Return the [x, y] coordinate for the center point of the cell that contains the specified text.  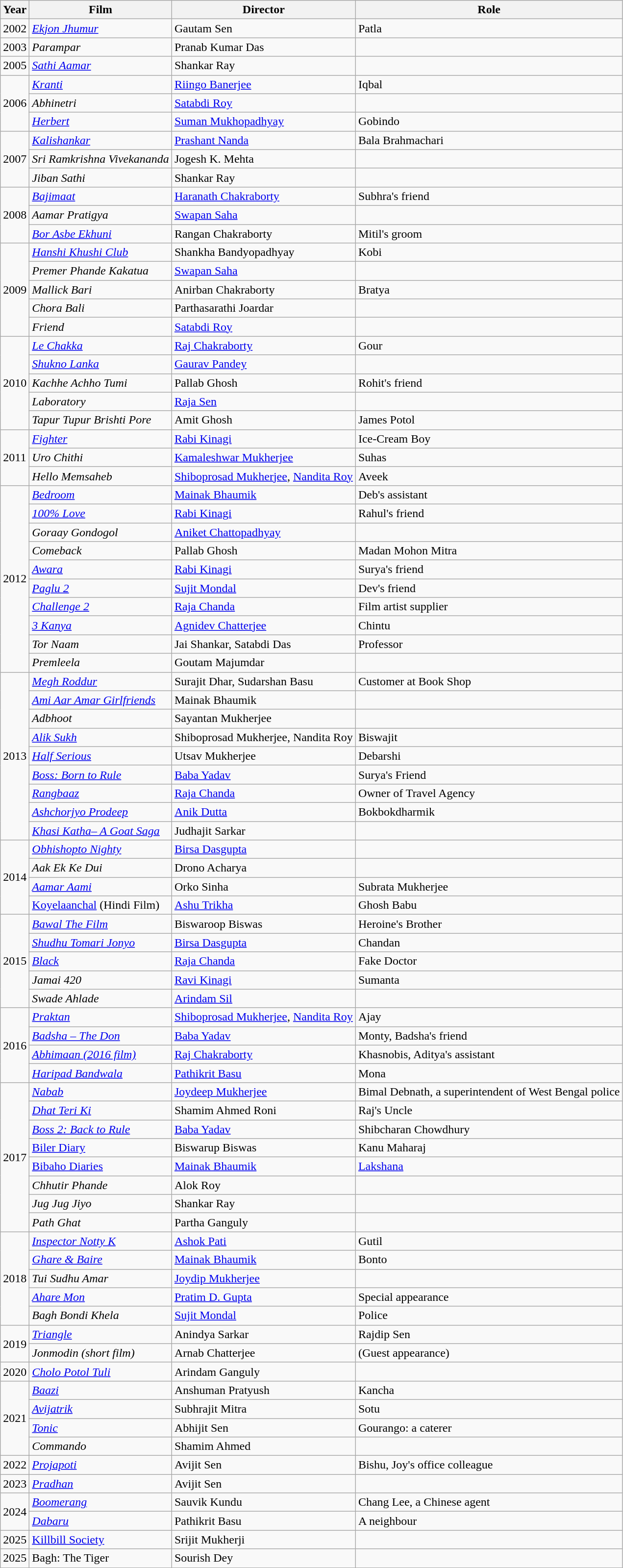
Parthasarathi Joardar [264, 308]
2012 [15, 578]
Path Ghat [101, 1222]
100% Love [101, 513]
Arindam Ganguly [264, 1371]
Boss 2: Back to Rule [101, 1129]
Bor Asbe Ekhuni [101, 234]
Bagh Bondi Khela [101, 1316]
Partha Ganguly [264, 1222]
Dhat Teri Ki [101, 1110]
Laboratory [101, 401]
2011 [15, 457]
Surajit Dhar, Sudarshan Basu [264, 681]
Adbhoot [101, 719]
Chintu [489, 625]
Prashant Nanda [264, 140]
Professor [489, 644]
Riingo Banerjee [264, 84]
Tapur Tupur Brishti Pore [101, 420]
Director [264, 10]
Premer Phande Kakatua [101, 271]
Jogesh K. Mehta [264, 159]
Joydip Mukherjee [264, 1278]
Swade Ahlade [101, 998]
Biler Diary [101, 1148]
Iqbal [489, 84]
Abhimaan (2016 film) [101, 1054]
Owner of Travel Agency [489, 793]
Tui Sudhu Amar [101, 1278]
Shudhu Tomari Jonyo [101, 943]
2006 [15, 103]
Sourish Dey [264, 1558]
2003 [15, 47]
2005 [15, 66]
Sayantan Mukherjee [264, 719]
Avijatrik [101, 1409]
Cholo Potol Tuli [101, 1371]
Chang Lee, a Chinese agent [489, 1502]
Kobi [489, 252]
Parampar [101, 47]
Gourango: a caterer [489, 1428]
Kalishankar [101, 140]
Aniket Chattopadhyay [264, 532]
Judhajit Sarkar [264, 831]
Aamar Aami [101, 887]
Gobindo [489, 122]
Subhra's friend [489, 196]
Dabaru [101, 1521]
Chandan [489, 943]
Biswarup Biswas [264, 1148]
Subrata Mukherjee [489, 887]
2010 [15, 383]
Biswaroop Biswas [264, 924]
Rohit's friend [489, 383]
Alok Roy [264, 1185]
2002 [15, 28]
Alik Sukh [101, 737]
Obhishopto Nighty [101, 849]
Year [15, 10]
Hanshi Khushi Club [101, 252]
Aak Ek Ke Dui [101, 868]
Bonto [489, 1260]
Bimal Debnath, a superintendent of West Bengal police [489, 1092]
Surya's Friend [489, 774]
Sumanta [489, 980]
Ice-Cream Boy [489, 439]
Pranab Kumar Das [264, 47]
Paglu 2 [101, 588]
Gaurav Pandey [264, 364]
Biswajit [489, 737]
Aveek [489, 476]
2007 [15, 159]
Film artist supplier [489, 607]
Sathi Aamar [101, 66]
Kancha [489, 1390]
Comeback [101, 551]
Jamai 420 [101, 980]
2014 [15, 877]
Heroine's Brother [489, 924]
Projapoti [101, 1465]
Koyelaanchal (Hindi Film) [101, 905]
Ghosh Babu [489, 905]
Raja Sen [264, 401]
Jug Jug Jiyo [101, 1204]
2020 [15, 1371]
2024 [15, 1512]
Mallick Bari [101, 290]
Bratya [489, 290]
Praktan [101, 1017]
Killbill Society [101, 1540]
A neighbour [489, 1521]
Madan Mohon Mitra [489, 551]
Suhas [489, 457]
Bibaho Diaries [101, 1167]
Mitil's groom [489, 234]
Bala Brahmachari [489, 140]
Le Chakka [101, 346]
Subhrajit Mitra [264, 1409]
Agnidev Chatterjee [264, 625]
Baazi [101, 1390]
Debarshi [489, 756]
2021 [15, 1418]
Shankha Bandyopadhyay [264, 252]
Bedroom [101, 495]
2022 [15, 1465]
Awara [101, 570]
Kachhe Achho Tumi [101, 383]
3 Kanya [101, 625]
Inspector Notty K [101, 1241]
(Guest appearance) [489, 1353]
Black [101, 961]
Hello Memsaheb [101, 476]
Shukno Lanka [101, 364]
Goraay Gondogol [101, 532]
Srijit Mukherji [264, 1540]
Ashu Trikha [264, 905]
Mona [489, 1073]
Special appearance [489, 1297]
Jiban Sathi [101, 177]
Orko Sinha [264, 887]
Shamim Ahmed [264, 1446]
Chora Bali [101, 308]
Abhijit Sen [264, 1428]
Challenge 2 [101, 607]
Film [101, 10]
Anindya Sarkar [264, 1334]
Jai Shankar, Satabdi Das [264, 644]
2019 [15, 1344]
Haripad Bandwala [101, 1073]
Surya's friend [489, 570]
2016 [15, 1045]
2008 [15, 215]
Herbert [101, 122]
Rangan Chakraborty [264, 234]
Jonmodin (short film) [101, 1353]
Megh Roddur [101, 681]
Gour [489, 346]
Role [489, 10]
Ashchorjyo Prodeep [101, 812]
Monty, Badsha's friend [489, 1036]
Abhinetri [101, 103]
Ravi Kinagi [264, 980]
2017 [15, 1157]
Gautam Sen [264, 28]
Patla [489, 28]
2018 [15, 1278]
Tor Naam [101, 644]
Half Serious [101, 756]
Fighter [101, 439]
2023 [15, 1484]
Police [489, 1316]
Joydeep Mukherjee [264, 1092]
Bishu, Joy's office colleague [489, 1465]
Ekjon Jhumur [101, 28]
Ashok Pati [264, 1241]
Kanu Maharaj [489, 1148]
Friend [101, 327]
2009 [15, 290]
Sauvik Kundu [264, 1502]
Bagh: The Tiger [101, 1558]
Tonic [101, 1428]
Bokbokdharmik [489, 812]
Khasi Katha– A Goat Saga [101, 831]
Chhutir Phande [101, 1185]
Anirban Chakraborty [264, 290]
Bawal The Film [101, 924]
Haranath Chakraborty [264, 196]
Badsha – The Don [101, 1036]
Khasnobis, Aditya's assistant [489, 1054]
Amit Ghosh [264, 420]
Kamaleshwar Mukherjee [264, 457]
Boss: Born to Rule [101, 774]
Shibcharan Chowdhury [489, 1129]
Arnab Chatterjee [264, 1353]
Ghare & Baire [101, 1260]
Customer at Book Shop [489, 681]
Rangbaaz [101, 793]
Rajdip Sen [489, 1334]
Utsav Mukherjee [264, 756]
Commando [101, 1446]
Pratim D. Gupta [264, 1297]
2015 [15, 961]
2013 [15, 756]
Premleela [101, 663]
Rahul's friend [489, 513]
Triangle [101, 1334]
Anik Dutta [264, 812]
Arindam Sil [264, 998]
Sotu [489, 1409]
Kranti [101, 84]
Sri Ramkrishna Vivekananda [101, 159]
Ahare Mon [101, 1297]
Anshuman Pratyush [264, 1390]
Raj's Uncle [489, 1110]
Nabab [101, 1092]
Bajimaat [101, 196]
Pradhan [101, 1484]
Drono Acharya [264, 868]
Deb's assistant [489, 495]
Uro Chithi [101, 457]
Aamar Pratigya [101, 215]
Shamim Ahmed Roni [264, 1110]
Lakshana [489, 1167]
Ami Aar Amar Girlfriends [101, 700]
Suman Mukhopadhyay [264, 122]
Fake Doctor [489, 961]
Boomerang [101, 1502]
Ajay [489, 1017]
Dev's friend [489, 588]
Gutil [489, 1241]
James Potol [489, 420]
Goutam Majumdar [264, 663]
